Capture the cell that displays the provided text and extract its [X, Y] central coordinate. 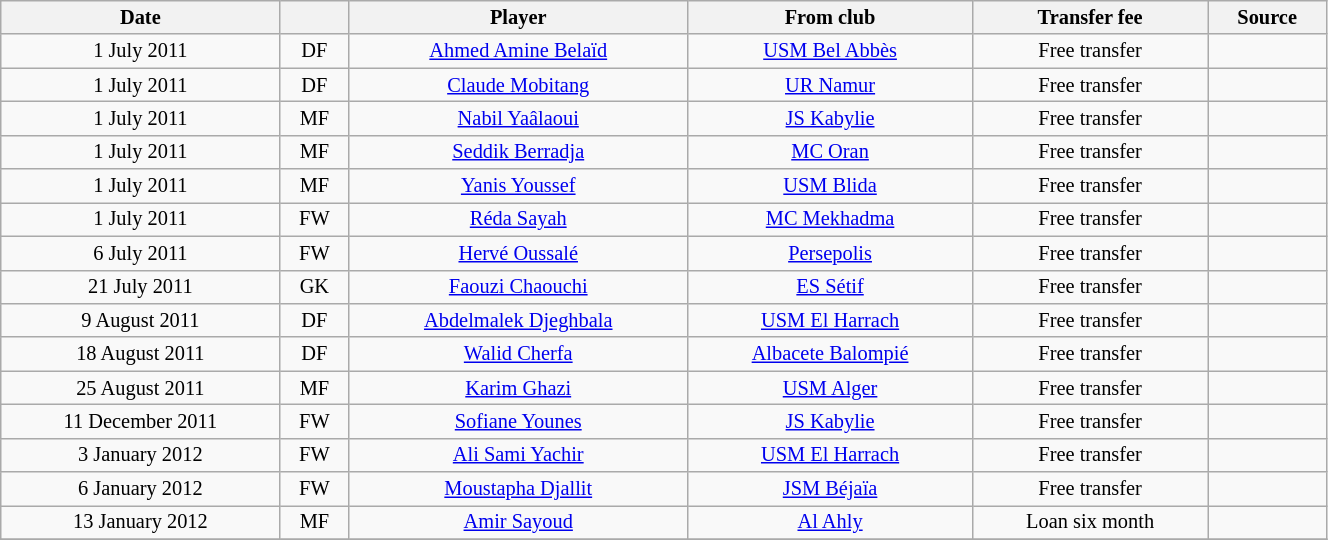
3 January 2012 [140, 455]
Albacete Balompié [830, 354]
9 August 2011 [140, 320]
USM Alger [830, 388]
Amir Sayoud [518, 522]
Karim Ghazi [518, 388]
Sofiane Younes [518, 421]
Ali Sami Yachir [518, 455]
Transfer fee [1090, 17]
USM Bel Abbès [830, 51]
18 August 2011 [140, 354]
Date [140, 17]
Réda Sayah [518, 219]
13 January 2012 [140, 522]
UR Namur [830, 85]
MC Oran [830, 152]
MC Mekhadma [830, 219]
25 August 2011 [140, 388]
Loan six month [1090, 522]
ES Sétif [830, 287]
GK [314, 287]
11 December 2011 [140, 421]
Seddik Berradja [518, 152]
Persepolis [830, 253]
Hervé Oussalé [518, 253]
USM Blida [830, 186]
6 July 2011 [140, 253]
21 July 2011 [140, 287]
Faouzi Chaouchi [518, 287]
Player [518, 17]
Nabil Yaâlaoui [518, 118]
Abdelmalek Djeghbala [518, 320]
Al Ahly [830, 522]
From club [830, 17]
Walid Cherfa [518, 354]
Claude Mobitang [518, 85]
Yanis Youssef [518, 186]
Source [1268, 17]
Ahmed Amine Belaïd [518, 51]
JSM Béjaïa [830, 489]
6 January 2012 [140, 489]
Moustapha Djallit [518, 489]
